Scan for the cell matching the given text and deliver its (x, y) coordinate at center. 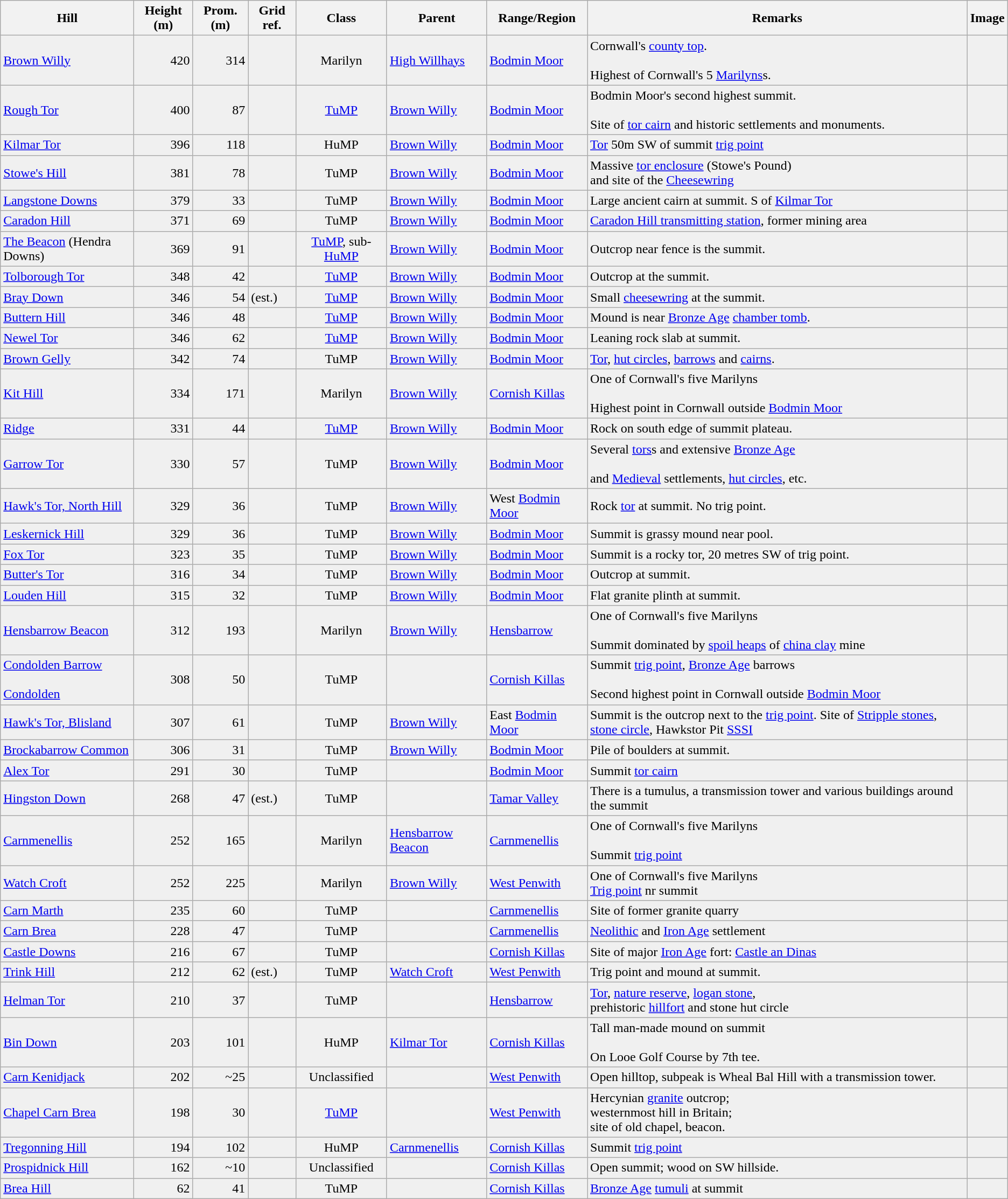
Condolden BarrowCondolden (67, 680)
381 (164, 172)
Outcrop near fence is the summit. (778, 249)
Open hilltop, subpeak is Wheal Bal Hill with a transmission tower. (778, 1077)
Newel Tor (67, 338)
West Bodmin Moor (537, 506)
Summit tor cairn (778, 770)
235 (164, 911)
60 (221, 911)
Leskernick Hill (67, 534)
One of Cornwall's five MarilynsSummit trig point (778, 840)
212 (164, 972)
74 (221, 358)
50 (221, 680)
Tor 50m SW of summit trig point (778, 145)
Brea Hill (67, 1188)
Fox Tor (67, 554)
118 (221, 145)
Caradon Hill transmitting station, former mining area (778, 221)
34 (221, 575)
Flat granite plinth at summit. (778, 595)
67 (221, 952)
Hill (67, 18)
396 (164, 145)
228 (164, 931)
Carn Marth (67, 911)
291 (164, 770)
348 (164, 276)
32 (221, 595)
61 (221, 722)
Open summit; wood on SW hillside. (778, 1168)
~10 (221, 1168)
87 (221, 110)
Carn Kenidjack (67, 1077)
Kit Hill (67, 394)
Image (988, 18)
Height (m) (164, 18)
Tall man-made mound on summitOn Looe Golf Course by 7th tee. (778, 1042)
33 (221, 200)
Massive tor enclosure (Stowe's Pound)and site of the Cheesewring (778, 172)
Carn Brea (67, 931)
TuMP, sub-HuMP (341, 249)
One of Cornwall's five MarilynsSummit dominated by spoil heaps of china clay mine (778, 630)
Garrow Tor (67, 464)
57 (221, 464)
Alex Tor (67, 770)
Site of former granite quarry (778, 911)
225 (221, 882)
37 (221, 1000)
The Beacon (Hendra Downs) (67, 249)
Rock tor at summit. No trig point. (778, 506)
54 (221, 297)
Louden Hill (67, 595)
78 (221, 172)
Brown Gelly (67, 358)
162 (164, 1168)
41 (221, 1188)
369 (164, 249)
210 (164, 1000)
342 (164, 358)
44 (221, 429)
Bronze Age tumuli at summit (778, 1188)
379 (164, 200)
Summit is grassy mound near pool. (778, 534)
Hawk's Tor, North Hill (67, 506)
323 (164, 554)
~25 (221, 1077)
Hawk's Tor, Blisland (67, 722)
Grid ref. (272, 18)
Caradon Hill (67, 221)
165 (221, 840)
Rock on south edge of summit plateau. (778, 429)
Langstone Downs (67, 200)
69 (221, 221)
203 (164, 1042)
Large ancient cairn at summit. S of Kilmar Tor (778, 200)
48 (221, 317)
Ridge (67, 429)
Several torss and extensive Bronze Ageand Medieval settlements, hut circles, etc. (778, 464)
Summit trig point (778, 1147)
102 (221, 1147)
One of Cornwall's five MarilynsHighest point in Cornwall outside Bodmin Moor (778, 394)
330 (164, 464)
Buttern Hill (67, 317)
Cornwall's county top.Highest of Cornwall's 5 Marilynss. (778, 60)
331 (164, 429)
Outcrop at the summit. (778, 276)
Site of major Iron Age fort: Castle an Dinas (778, 952)
216 (164, 952)
Castle Downs (67, 952)
400 (164, 110)
Tolborough Tor (67, 276)
Mound is near Bronze Age chamber tomb. (778, 317)
312 (164, 630)
Helman Tor (67, 1000)
202 (164, 1077)
Prospidnick Hill (67, 1168)
Butter's Tor (67, 575)
Rough Tor (67, 110)
Summit trig point, Bronze Age barrowsSecond highest point in Cornwall outside Bodmin Moor (778, 680)
Chapel Carn Brea (67, 1112)
Hercynian granite outcrop;westernmost hill in Britain;site of old chapel, beacon. (778, 1112)
42 (221, 276)
Summit is a rocky tor, 20 metres SW of trig point. (778, 554)
268 (164, 798)
306 (164, 750)
Bray Down (67, 297)
193 (221, 630)
101 (221, 1042)
420 (164, 60)
Range/Region (537, 18)
198 (164, 1112)
194 (164, 1147)
308 (164, 680)
Parent (436, 18)
Pile of boulders at summit. (778, 750)
Tor, nature reserve, logan stone,prehistoric hillfort and stone hut circle (778, 1000)
Tregonning Hill (67, 1147)
Bin Down (67, 1042)
Summit is the outcrop next to the trig point. Site of Stripple stones, stone circle, Hawkstor Pit SSSI (778, 722)
334 (164, 394)
Tor, hut circles, barrows and cairns. (778, 358)
91 (221, 249)
171 (221, 394)
Outcrop at summit. (778, 575)
Small cheesewring at the summit. (778, 297)
316 (164, 575)
Remarks (778, 18)
East Bodmin Moor (537, 722)
Stowe's Hill (67, 172)
Trink Hill (67, 972)
314 (221, 60)
307 (164, 722)
Neolithic and Iron Age settlement (778, 931)
Trig point and mound at summit. (778, 972)
Prom. (m) (221, 18)
371 (164, 221)
Class (341, 18)
35 (221, 554)
There is a tumulus, a transmission tower and various buildings around the summit (778, 798)
High Willhays (436, 60)
315 (164, 595)
Leaning rock slab at summit. (778, 338)
Bodmin Moor's second highest summit.Site of tor cairn and historic settlements and monuments. (778, 110)
Hingston Down (67, 798)
31 (221, 750)
One of Cornwall's five MarilynsTrig point nr summit (778, 882)
Tamar Valley (537, 798)
Brockabarrow Common (67, 750)
